Output the (x, y) coordinate of the center of the cell containing the given text.  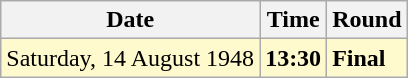
Final (367, 58)
Round (367, 20)
Saturday, 14 August 1948 (130, 58)
Date (130, 20)
13:30 (294, 58)
Time (294, 20)
